Output the [x, y] coordinate of the center of the cell containing the given text.  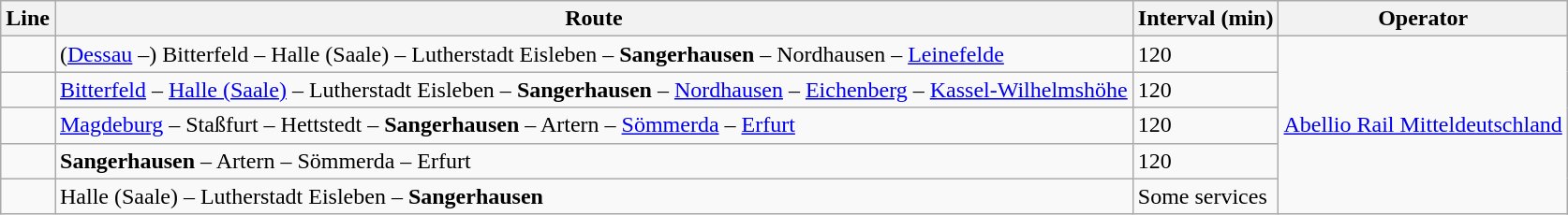
Interval (min) [1206, 19]
Operator [1423, 19]
Magdeburg – Staßfurt – Hettstedt – Sangerhausen – Artern – Sömmerda – Erfurt [594, 125]
Route [594, 19]
Sangerhausen – Artern – Sömmerda – Erfurt [594, 161]
Line [28, 19]
Bitterfeld – Halle (Saale) – Lutherstadt Eisleben – Sangerhausen – Nordhausen – Eichenberg – Kassel-Wilhelmshöhe [594, 90]
Some services [1206, 196]
Abellio Rail Mitteldeutschland [1423, 125]
Halle (Saale) – Lutherstadt Eisleben – Sangerhausen [594, 196]
(Dessau –) Bitterfeld – Halle (Saale) – Lutherstadt Eisleben – Sangerhausen – Nordhausen – Leinefelde [594, 54]
